Output the (x, y) coordinate of the center of the cell containing the given text.  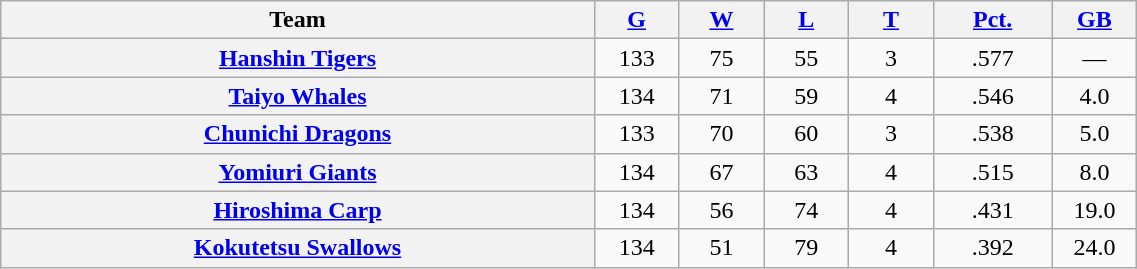
Chunichi Dragons (298, 134)
71 (722, 96)
51 (722, 248)
19.0 (1094, 210)
67 (722, 172)
L (806, 20)
5.0 (1094, 134)
Hiroshima Carp (298, 210)
.546 (992, 96)
GB (1094, 20)
.392 (992, 248)
56 (722, 210)
79 (806, 248)
8.0 (1094, 172)
Pct. (992, 20)
75 (722, 58)
Kokutetsu Swallows (298, 248)
.431 (992, 210)
60 (806, 134)
Hanshin Tigers (298, 58)
Yomiuri Giants (298, 172)
Team (298, 20)
T (892, 20)
4.0 (1094, 96)
63 (806, 172)
55 (806, 58)
.577 (992, 58)
.538 (992, 134)
70 (722, 134)
W (722, 20)
59 (806, 96)
74 (806, 210)
24.0 (1094, 248)
.515 (992, 172)
— (1094, 58)
Taiyo Whales (298, 96)
G (636, 20)
